Extract the (x, y) coordinate from the center of the cell holding the provided text.  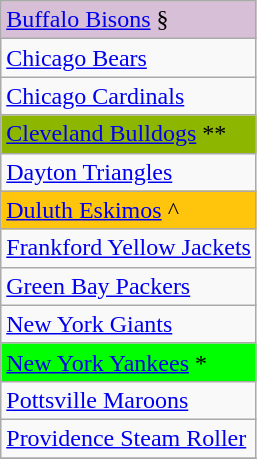
Frankford Yellow Jackets (129, 248)
Duluth Eskimos ^ (129, 210)
Cleveland Bulldogs ** (129, 134)
Green Bay Packers (129, 286)
Chicago Cardinals (129, 96)
Chicago Bears (129, 58)
Dayton Triangles (129, 172)
New York Yankees * (129, 362)
New York Giants (129, 324)
Pottsville Maroons (129, 400)
Providence Steam Roller (129, 438)
Buffalo Bisons § (129, 20)
